Search for the cell housing the specified text and yield its (X, Y) center coordinate. 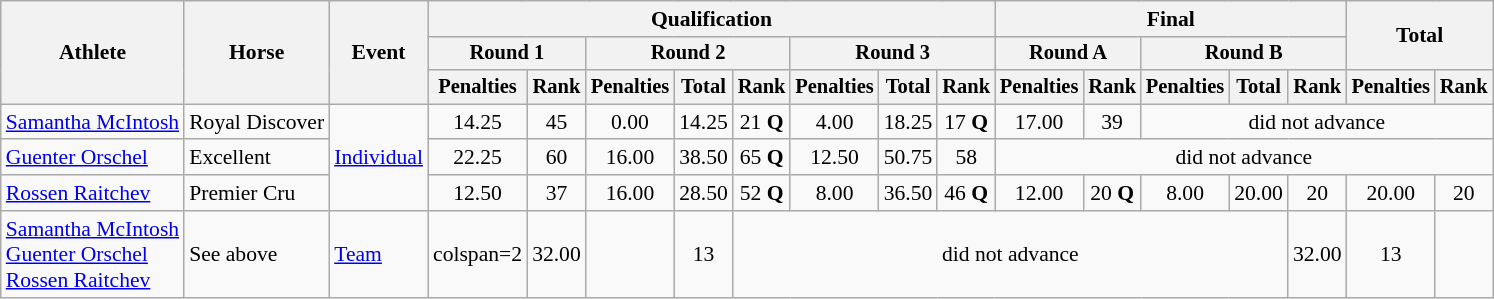
Round A (1068, 54)
60 (556, 158)
22.25 (478, 158)
Individual (378, 158)
Samantha McIntosh (92, 122)
Round B (1244, 54)
Horse (256, 52)
38.50 (704, 158)
65 Q (762, 158)
58 (966, 158)
Royal Discover (256, 122)
37 (556, 193)
46 Q (966, 193)
Round 1 (507, 54)
Round 3 (892, 54)
50.75 (908, 158)
Premier Cru (256, 193)
colspan=2 (478, 254)
36.50 (908, 193)
Athlete (92, 52)
Excellent (256, 158)
12.00 (1039, 193)
Guenter Orschel (92, 158)
See above (256, 254)
28.50 (704, 193)
20 Q (1112, 193)
17.00 (1039, 122)
Final (1171, 19)
0.00 (630, 122)
45 (556, 122)
17 Q (966, 122)
21 Q (762, 122)
18.25 (908, 122)
Samantha McIntosh Guenter Orschel Rossen Raitchev (92, 254)
Team (378, 254)
Event (378, 52)
4.00 (834, 122)
Rossen Raitchev (92, 193)
Round 2 (688, 54)
Qualification (712, 19)
52 Q (762, 193)
39 (1112, 122)
